Return (X, Y) of the center of cell containing provided text 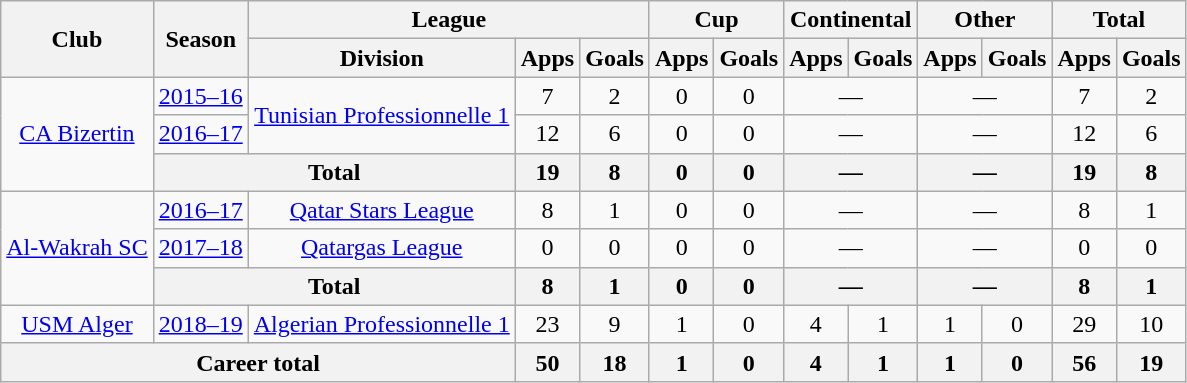
USM Alger (77, 324)
23 (547, 324)
Cup (716, 20)
CA Bizertin (77, 134)
Qatargas League (382, 248)
Al-Wakrah SC (77, 248)
2017–18 (200, 248)
2015–16 (200, 96)
Division (382, 58)
29 (1084, 324)
Other (985, 20)
10 (1151, 324)
Algerian Professionnelle 1 (382, 324)
18 (615, 362)
9 (615, 324)
Club (77, 39)
Career total (258, 362)
Continental (851, 20)
League (448, 20)
Qatar Stars League (382, 210)
Tunisian Professionnelle 1 (382, 115)
2018–19 (200, 324)
Season (200, 39)
50 (547, 362)
56 (1084, 362)
